Search for the cell housing the specified text and yield its [x, y] center coordinate. 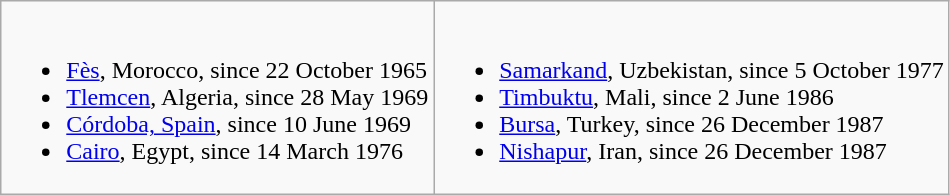
Fès, Morocco, since 22 October 1965 Tlemcen, Algeria, since 28 May 1969 Córdoba, Spain, since 10 June 1969 Cairo, Egypt, since 14 March 1976 [218, 98]
